Scan for the cell matching the given text and deliver its (x, y) coordinate at center. 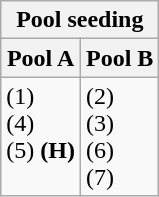
Pool B (119, 58)
Pool A (41, 58)
Pool seeding (80, 20)
(1) (4) (5) (H) (41, 136)
(2) (3) (6) (7) (119, 136)
